From the cell containing the given text, extract its center point as [x, y] coordinate. 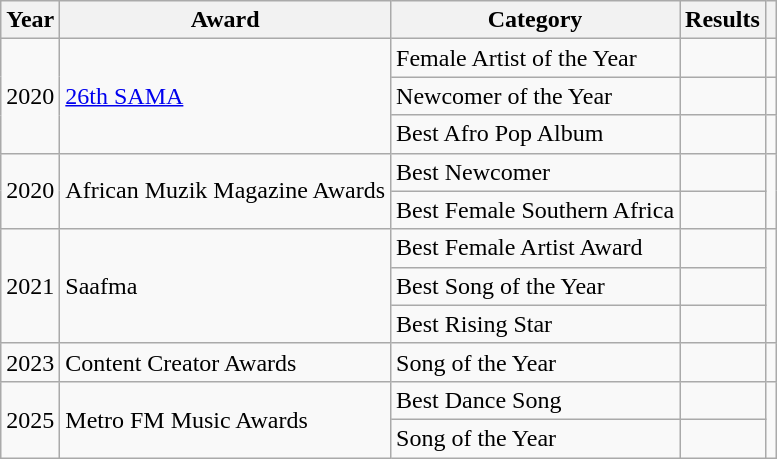
Best Afro Pop Album [536, 134]
Best Female Southern Africa [536, 210]
Category [536, 20]
Content Creator Awards [226, 362]
Best Dance Song [536, 400]
2023 [30, 362]
Saafma [226, 286]
Female Artist of the Year [536, 58]
Year [30, 20]
Results [723, 20]
26th SAMA [226, 96]
Best Newcomer [536, 172]
Metro FM Music Awards [226, 419]
African Muzik Magazine Awards [226, 191]
Best Female Artist Award [536, 248]
Award [226, 20]
Newcomer of the Year [536, 96]
Best Rising Star [536, 324]
2021 [30, 286]
Best Song of the Year [536, 286]
2025 [30, 419]
